Search for the cell housing the specified text and yield its (x, y) center coordinate. 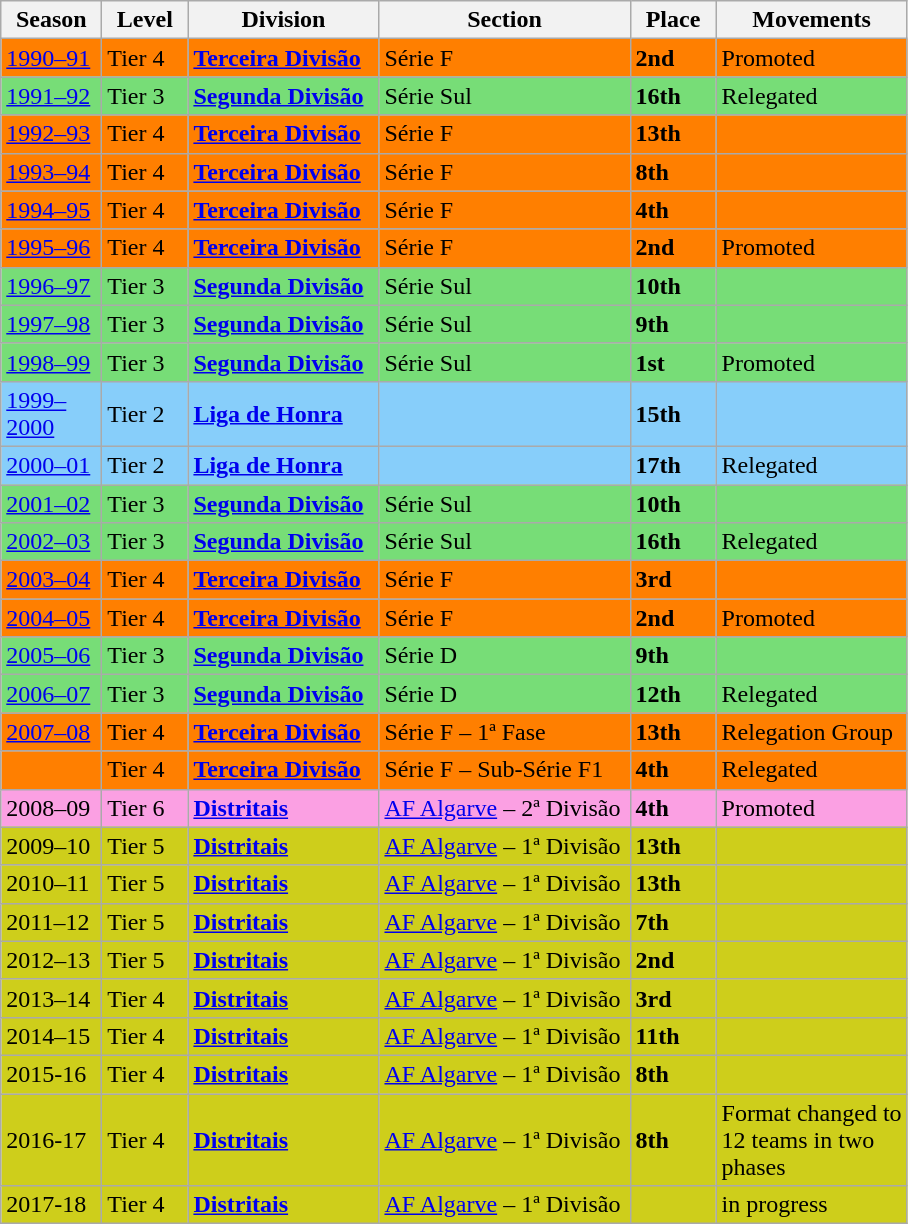
Format changed to 12 teams in two phases (812, 1140)
2007–08 (52, 732)
2011–12 (52, 922)
2005–06 (52, 656)
2004–05 (52, 618)
1996–97 (52, 286)
2003–04 (52, 580)
Place (673, 20)
1st (673, 362)
1992–93 (52, 134)
7th (673, 922)
2001–02 (52, 503)
2009–10 (52, 846)
AF Algarve – 2ª Divisão (504, 808)
2016-17 (52, 1140)
2010–11 (52, 884)
in progress (812, 1205)
11th (673, 1036)
Série F – Sub-Série F1 (504, 770)
1994–95 (52, 210)
Tier 6 (145, 808)
Season (52, 20)
1993–94 (52, 172)
15th (673, 414)
Relegation Group (812, 732)
12th (673, 694)
2013–14 (52, 998)
2006–07 (52, 694)
1998–99 (52, 362)
2008–09 (52, 808)
Série F – 1ª Fase (504, 732)
2002–03 (52, 542)
1999–2000 (52, 414)
1991–92 (52, 96)
Movements (812, 20)
2000–01 (52, 465)
1997–98 (52, 324)
2012–13 (52, 960)
1995–96 (52, 248)
1990–91 (52, 58)
Level (145, 20)
17th (673, 465)
Section (504, 20)
2015-16 (52, 1074)
2017-18 (52, 1205)
2014–15 (52, 1036)
Division (284, 20)
